Extract the [x, y] coordinate from the center of the cell holding the provided text.  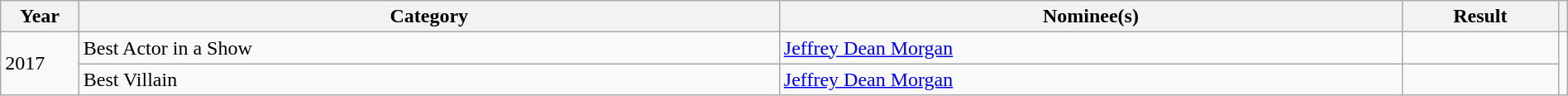
2017 [40, 64]
Result [1480, 17]
Best Actor in a Show [428, 48]
Best Villain [428, 79]
Nominee(s) [1090, 17]
Year [40, 17]
Category [428, 17]
